Provide the [X, Y] coordinate of the cell's center where the given text is located.  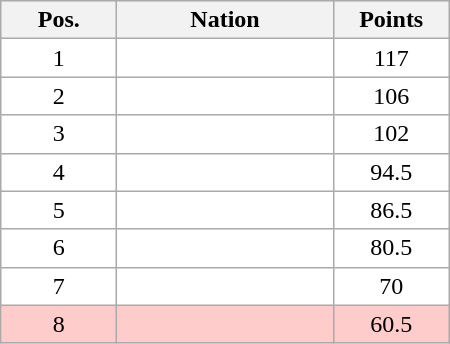
60.5 [391, 324]
80.5 [391, 248]
94.5 [391, 172]
102 [391, 134]
8 [59, 324]
Pos. [59, 20]
117 [391, 58]
70 [391, 286]
6 [59, 248]
86.5 [391, 210]
4 [59, 172]
Points [391, 20]
3 [59, 134]
106 [391, 96]
7 [59, 286]
1 [59, 58]
2 [59, 96]
Nation [225, 20]
5 [59, 210]
